Pinpoint the cell where the given text exists, returning its [x, y] midpoint coordinate. 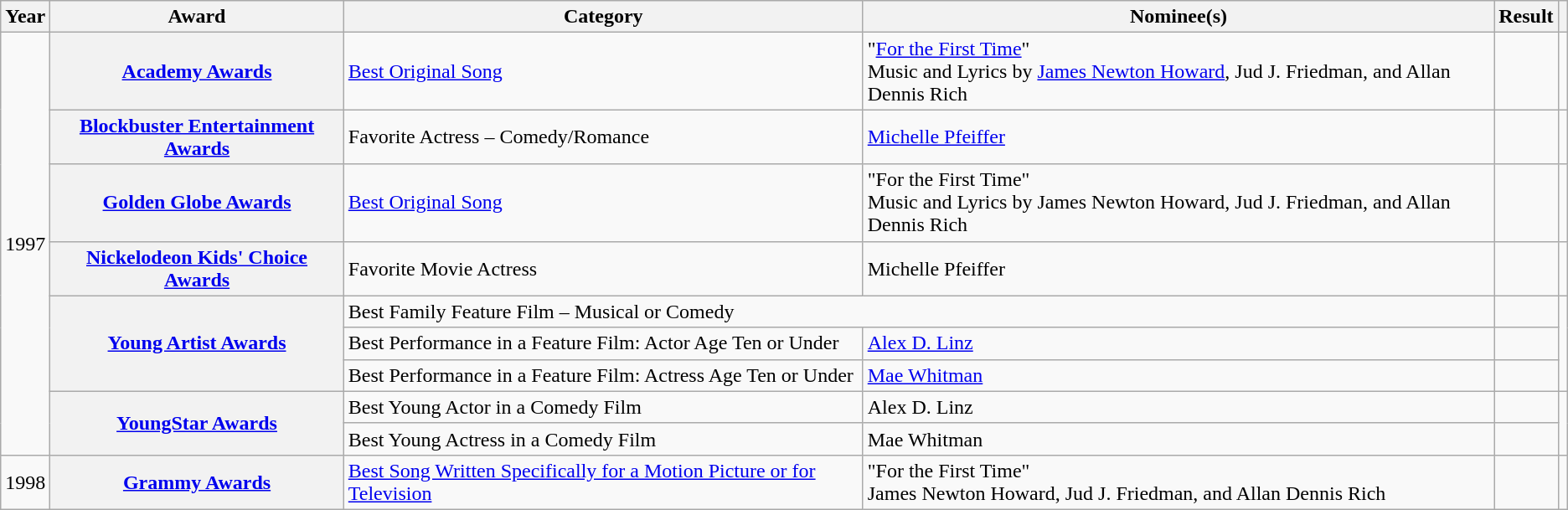
1997 [25, 245]
Best Performance in a Feature Film: Actress Age Ten or Under [603, 375]
Award [197, 17]
Nominee(s) [1179, 17]
Best Song Written Specifically for a Motion Picture or for Television [603, 482]
Result [1526, 17]
Year [25, 17]
Category [603, 17]
Favorite Movie Actress [603, 268]
"For the First Time" James Newton Howard, Jud J. Friedman, and Allan Dennis Rich [1179, 482]
Favorite Actress – Comedy/Romance [603, 137]
Blockbuster Entertainment Awards [197, 137]
YoungStar Awards [197, 423]
Best Family Feature Film – Musical or Comedy [918, 312]
Best Young Actor in a Comedy Film [603, 407]
1998 [25, 482]
Grammy Awards [197, 482]
Nickelodeon Kids' Choice Awards [197, 268]
Golden Globe Awards [197, 203]
Best Performance in a Feature Film: Actor Age Ten or Under [603, 343]
Best Young Actress in a Comedy Film [603, 439]
Young Artist Awards [197, 343]
Academy Awards [197, 71]
